Output the (x, y) coordinate of the center of the cell containing the given text.  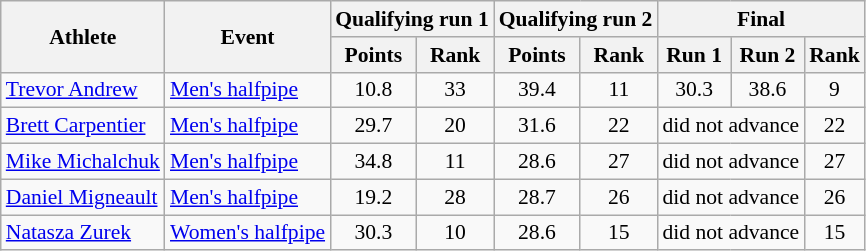
Event (248, 36)
28.7 (537, 197)
Mike Michalchuk (83, 162)
10 (454, 233)
38.6 (768, 90)
34.8 (373, 162)
Athlete (83, 36)
Daniel Migneault (83, 197)
29.7 (373, 126)
19.2 (373, 197)
Women's halfpipe (248, 233)
Run 2 (768, 55)
20 (454, 126)
Run 1 (694, 55)
31.6 (537, 126)
39.4 (537, 90)
10.8 (373, 90)
Natasza Zurek (83, 233)
Brett Carpentier (83, 126)
Qualifying run 1 (412, 19)
28 (454, 197)
Trevor Andrew (83, 90)
Qualifying run 2 (576, 19)
Final (760, 19)
33 (454, 90)
9 (834, 90)
